Determine the [x, y] coordinate at the center of the cell enclosing the given text.  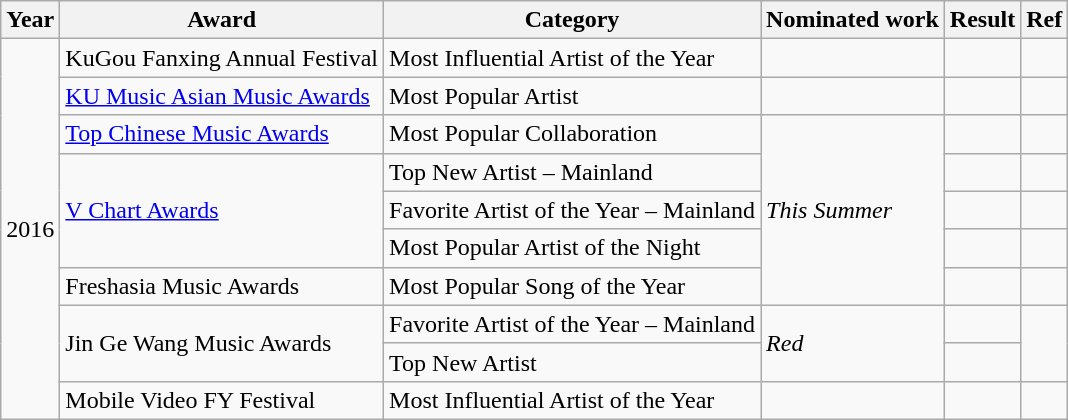
Most Popular Artist of the Night [572, 248]
Top Chinese Music Awards [222, 134]
Red [853, 343]
Mobile Video FY Festival [222, 400]
Most Popular Collaboration [572, 134]
Top New Artist – Mainland [572, 172]
Category [572, 20]
Result [982, 20]
Freshasia Music Awards [222, 286]
Ref [1044, 20]
Year [30, 20]
V Chart Awards [222, 210]
Jin Ge Wang Music Awards [222, 343]
This Summer [853, 210]
Most Popular Song of the Year [572, 286]
2016 [30, 230]
KuGou Fanxing Annual Festival [222, 58]
Top New Artist [572, 362]
Most Popular Artist [572, 96]
KU Music Asian Music Awards [222, 96]
Nominated work [853, 20]
Award [222, 20]
